Provide the [X, Y] coordinate of the cell's center where the given text is located.  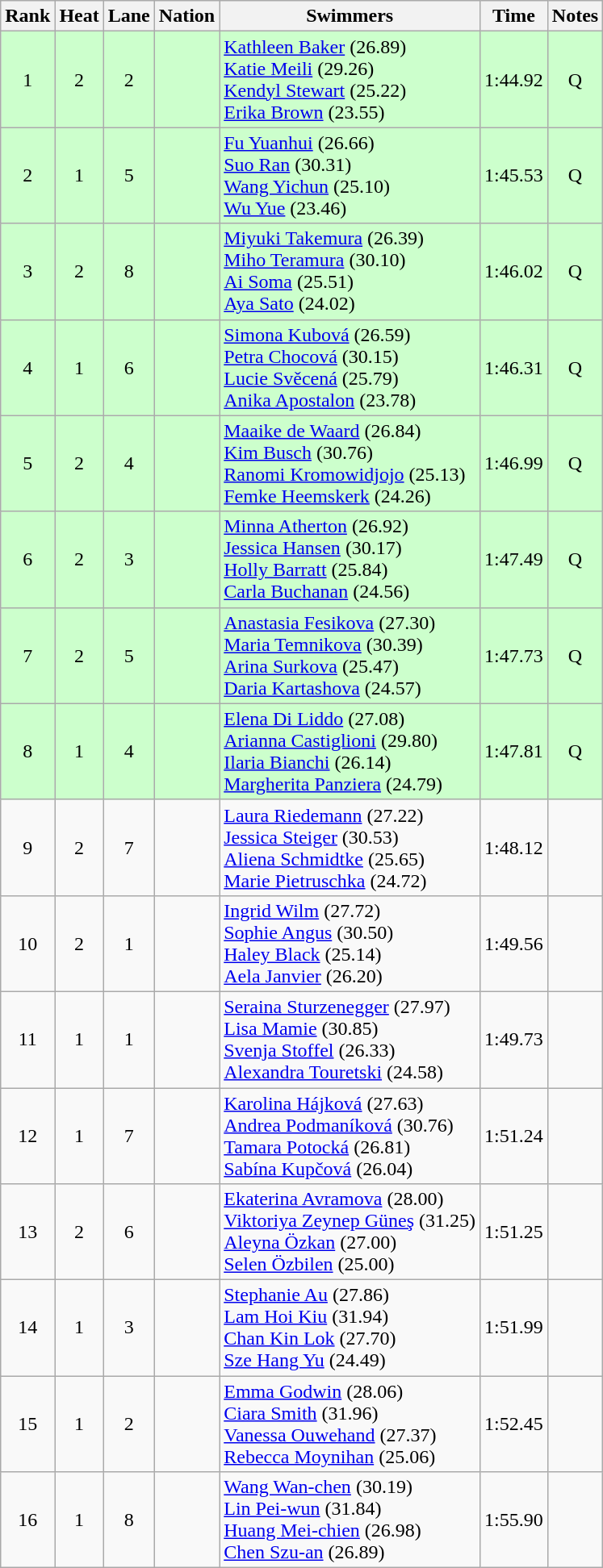
Kathleen Baker (26.89)Katie Meili (29.26)Kendyl Stewart (25.22)Erika Brown (23.55) [350, 79]
1:49.56 [514, 944]
11 [27, 1039]
Karolina Hájková (27.63)Andrea Podmaníková (30.76)Tamara Potocká (26.81)Sabína Kupčová (26.04) [350, 1136]
1:51.25 [514, 1232]
10 [27, 944]
Swimmers [350, 16]
1:47.49 [514, 560]
Miyuki Takemura (26.39)Miho Teramura (30.10)Ai Soma (25.51)Aya Sato (24.02) [350, 271]
Rank [27, 16]
Anastasia Fesikova (27.30)Maria Temnikova (30.39)Arina Surkova (25.47)Daria Kartashova (24.57) [350, 655]
1:52.45 [514, 1424]
14 [27, 1328]
Ingrid Wilm (27.72)Sophie Angus (30.50)Haley Black (25.14)Aela Janvier (26.20) [350, 944]
12 [27, 1136]
Maaike de Waard (26.84)Kim Busch (30.76)Ranomi Kromowidjojo (25.13)Femke Heemskerk (24.26) [350, 463]
1:47.73 [514, 655]
Seraina Sturzenegger (27.97)Lisa Mamie (30.85)Svenja Stoffel (26.33)Alexandra Touretski (24.58) [350, 1039]
Stephanie Au (27.86) Lam Hoi Kiu (31.94)Chan Kin Lok (27.70)Sze Hang Yu (24.49) [350, 1328]
Emma Godwin (28.06) Ciara Smith (31.96)Vanessa Ouwehand (27.37)Rebecca Moynihan (25.06) [350, 1424]
Elena Di Liddo (27.08)Arianna Castiglioni (29.80)Ilaria Bianchi (26.14)Margherita Panziera (24.79) [350, 752]
1:46.31 [514, 368]
Laura Riedemann (27.22)Jessica Steiger (30.53)Aliena Schmidtke (25.65)Marie Pietruschka (24.72) [350, 847]
Lane [129, 16]
Simona Kubová (26.59)Petra Chocová (30.15)Lucie Svěcená (25.79)Anika Apostalon (23.78) [350, 368]
Fu Yuanhui (26.66)Suo Ran (30.31)Wang Yichun (25.10)Wu Yue (23.46) [350, 176]
1:46.99 [514, 463]
1:51.99 [514, 1328]
1:46.02 [514, 271]
16 [27, 1520]
9 [27, 847]
Nation [186, 16]
Wang Wan-chen (30.19) Lin Pei-wun (31.84)Huang Mei-chien (26.98)Chen Szu-an (26.89) [350, 1520]
1:51.24 [514, 1136]
Time [514, 16]
Heat [79, 16]
1:47.81 [514, 752]
15 [27, 1424]
Ekaterina Avramova (28.00) Viktoriya Zeynep Güneş (31.25)Aleyna Özkan (27.00)Selen Özbilen (25.00) [350, 1232]
1:44.92 [514, 79]
1:55.90 [514, 1520]
13 [27, 1232]
1:45.53 [514, 176]
1:49.73 [514, 1039]
1:48.12 [514, 847]
Notes [575, 16]
Minna Atherton (26.92)Jessica Hansen (30.17)Holly Barratt (25.84)Carla Buchanan (24.56) [350, 560]
